For the text-containing cell, return its midpoint in (X, Y) coordinate format. 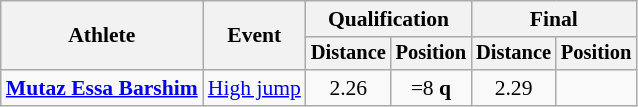
High jump (254, 88)
2.26 (348, 88)
Mutaz Essa Barshim (102, 88)
Final (554, 19)
Qualification (388, 19)
=8 q (431, 88)
Athlete (102, 36)
2.29 (514, 88)
Event (254, 36)
